For the text-containing cell, return its midpoint in (X, Y) coordinate format. 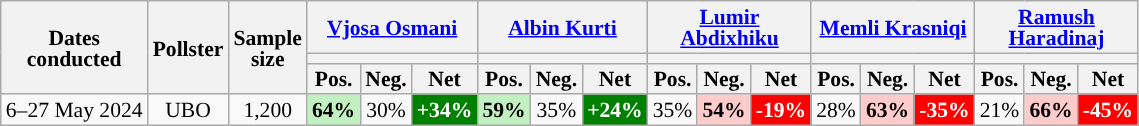
UBO (188, 110)
Memli Krasniqi (893, 27)
Albin Kurti (562, 27)
Datesconducted (74, 48)
Pollster (188, 48)
54% (724, 110)
63% (888, 110)
Ramush Haradinaj (1057, 27)
64% (334, 110)
-19% (781, 110)
59% (504, 110)
66% (1050, 110)
+24% (615, 110)
Lumir Abdixhiku (730, 27)
-45% (1108, 110)
Samplesize (267, 48)
Vjosa Osmani (392, 27)
30% (386, 110)
+34% (445, 110)
28% (836, 110)
21% (1000, 110)
1,200 (267, 110)
-35% (944, 110)
6–27 May 2024 (74, 110)
